From the cell containing the given text, extract its center point as [x, y] coordinate. 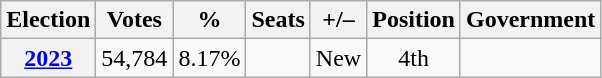
% [210, 20]
New [338, 58]
54,784 [134, 58]
Government [530, 20]
4th [414, 58]
8.17% [210, 58]
+/– [338, 20]
2023 [48, 58]
Seats [278, 20]
Votes [134, 20]
Election [48, 20]
Position [414, 20]
